Scan for the cell matching the given text and deliver its [X, Y] coordinate at center. 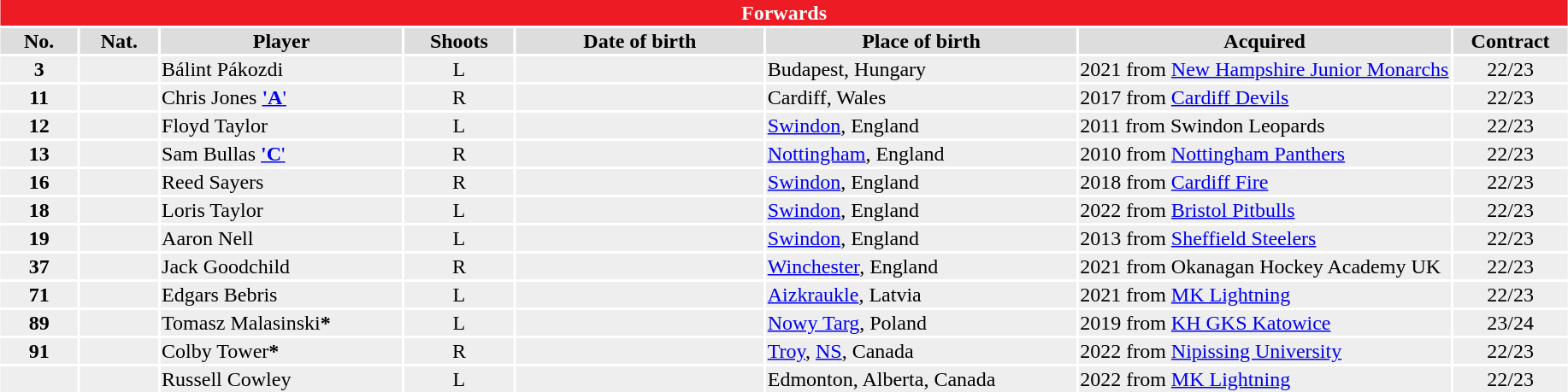
Date of birth [640, 41]
2021 from New Hampshire Junior Monarchs [1265, 69]
Cardiff, Wales [921, 97]
Nottingham, England [921, 154]
Troy, NS, Canada [921, 351]
23/24 [1511, 323]
Sam Bullas 'C' [282, 154]
11 [39, 97]
18 [39, 210]
Shoots [460, 41]
Acquired [1265, 41]
Nat. [120, 41]
2019 from KH GKS Katowice [1265, 323]
Colby Tower* [282, 351]
Chris Jones 'A' [282, 97]
2021 from Okanagan Hockey Academy UK [1265, 266]
Contract [1511, 41]
No. [39, 41]
12 [39, 126]
Aizkraukle, Latvia [921, 295]
Nowy Targ, Poland [921, 323]
Edmonton, Alberta, Canada [921, 379]
2011 from Swindon Leopards [1265, 126]
13 [39, 154]
37 [39, 266]
Loris Taylor [282, 210]
2022 from Nipissing University [1265, 351]
Place of birth [921, 41]
Reed Sayers [282, 182]
Winchester, England [921, 266]
Floyd Taylor [282, 126]
2022 from Bristol Pitbulls [1265, 210]
Edgars Bebris [282, 295]
2017 from Cardiff Devils [1265, 97]
Aaron Nell [282, 238]
2022 from MK Lightning [1265, 379]
2018 from Cardiff Fire [1265, 182]
Forwards [783, 13]
2021 from MK Lightning [1265, 295]
Bálint Pákozdi [282, 69]
16 [39, 182]
Russell Cowley [282, 379]
71 [39, 295]
Tomasz Malasinski* [282, 323]
2010 from Nottingham Panthers [1265, 154]
89 [39, 323]
Jack Goodchild [282, 266]
19 [39, 238]
Budapest, Hungary [921, 69]
91 [39, 351]
Player [282, 41]
2013 from Sheffield Steelers [1265, 238]
3 [39, 69]
